Capture the cell that displays the provided text and extract its (x, y) central coordinate. 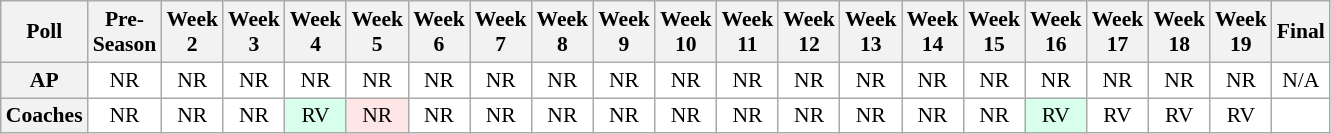
Week2 (192, 32)
Week11 (748, 32)
Week10 (686, 32)
AP (44, 80)
Week18 (1179, 32)
Coaches (44, 116)
Week13 (871, 32)
Pre-Season (125, 32)
Week6 (439, 32)
Week8 (562, 32)
Week7 (501, 32)
Week17 (1118, 32)
Week4 (316, 32)
Week14 (933, 32)
N/A (1301, 80)
Week15 (994, 32)
Week16 (1056, 32)
Week3 (254, 32)
Week5 (377, 32)
Week19 (1241, 32)
Final (1301, 32)
Week12 (809, 32)
Week9 (624, 32)
Poll (44, 32)
